Detect which cell encompasses the target text, then output its [X, Y] center coordinate. 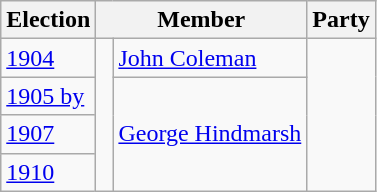
John Coleman [210, 58]
George Hindmarsh [210, 134]
Party [341, 20]
1904 [48, 58]
Member [202, 20]
Election [48, 20]
1910 [48, 172]
1905 by [48, 96]
1907 [48, 134]
